Extract the [x, y] coordinate from the center of the cell holding the provided text.  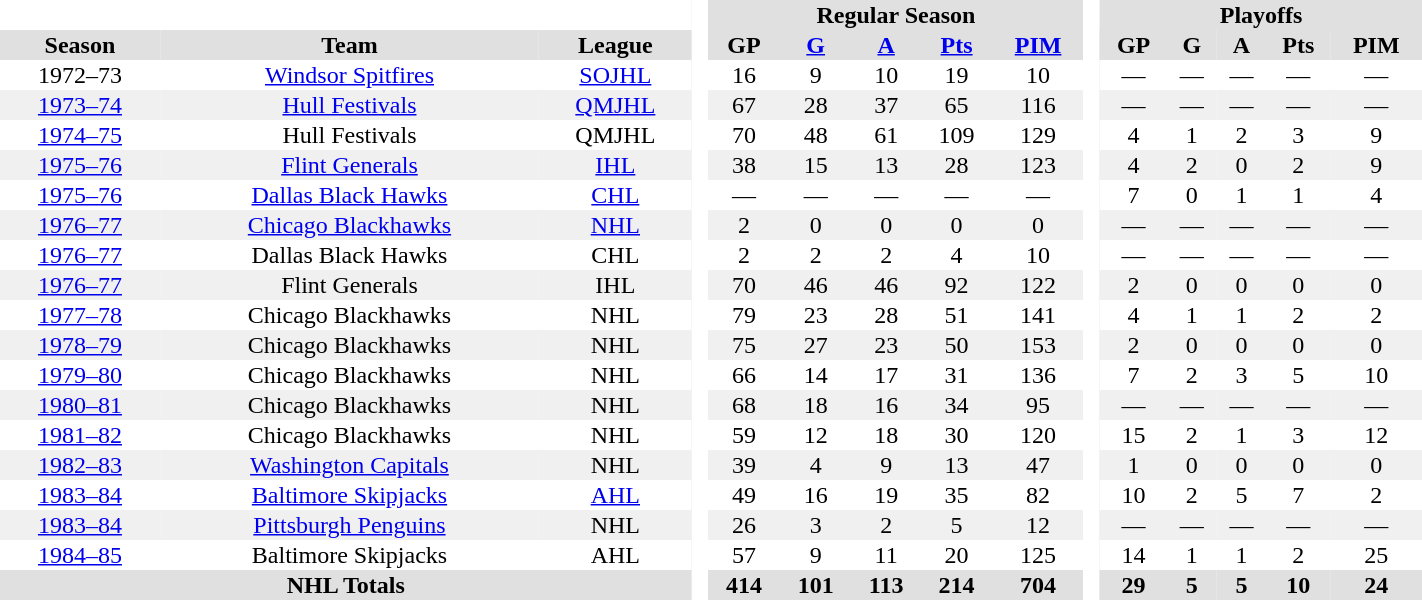
26 [744, 525]
24 [1376, 585]
35 [957, 495]
Pittsburgh Penguins [350, 525]
1981–82 [80, 435]
101 [816, 585]
92 [957, 285]
34 [957, 405]
704 [1038, 585]
129 [1038, 135]
39 [744, 465]
50 [957, 345]
122 [1038, 285]
48 [816, 135]
29 [1134, 585]
Regular Season [896, 15]
Washington Capitals [350, 465]
116 [1038, 105]
1984–85 [80, 555]
30 [957, 435]
68 [744, 405]
1979–80 [80, 375]
Windsor Spitfires [350, 75]
125 [1038, 555]
Playoffs [1261, 15]
414 [744, 585]
65 [957, 105]
17 [886, 375]
1977–78 [80, 315]
61 [886, 135]
1972–73 [80, 75]
153 [1038, 345]
11 [886, 555]
75 [744, 345]
67 [744, 105]
136 [1038, 375]
47 [1038, 465]
38 [744, 165]
Season [80, 45]
214 [957, 585]
141 [1038, 315]
95 [1038, 405]
1974–75 [80, 135]
57 [744, 555]
SOJHL [616, 75]
49 [744, 495]
27 [816, 345]
20 [957, 555]
1973–74 [80, 105]
Team [350, 45]
League [616, 45]
37 [886, 105]
109 [957, 135]
1980–81 [80, 405]
25 [1376, 555]
66 [744, 375]
123 [1038, 165]
113 [886, 585]
1978–79 [80, 345]
79 [744, 315]
1982–83 [80, 465]
120 [1038, 435]
82 [1038, 495]
59 [744, 435]
51 [957, 315]
NHL Totals [346, 585]
31 [957, 375]
